Find where the given text appears and provide that cell's center as [x, y] coordinate. 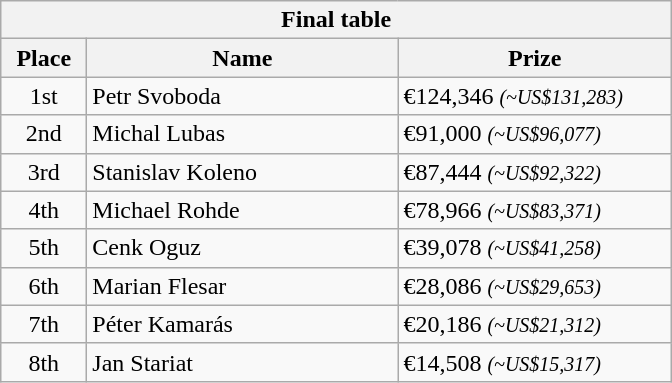
2nd [44, 134]
1st [44, 96]
Place [44, 58]
Jan Stariat [242, 362]
€124,346 (~US$131,283) [535, 96]
Petr Svoboda [242, 96]
5th [44, 248]
Marian Flesar [242, 286]
€91,000 (~US$96,077) [535, 134]
Prize [535, 58]
Stanislav Koleno [242, 172]
Cenk Oguz [242, 248]
€28,086 (~US$29,653) [535, 286]
Michal Lubas [242, 134]
7th [44, 324]
€14,508 (~US$15,317) [535, 362]
€78,966 (~US$83,371) [535, 210]
Michael Rohde [242, 210]
€87,444 (~US$92,322) [535, 172]
8th [44, 362]
€20,186 (~US$21,312) [535, 324]
Name [242, 58]
Final table [336, 20]
3rd [44, 172]
4th [44, 210]
6th [44, 286]
Péter Kamarás [242, 324]
€39,078 (~US$41,258) [535, 248]
